Return the [X, Y] coordinate for the center point of the cell that contains the specified text.  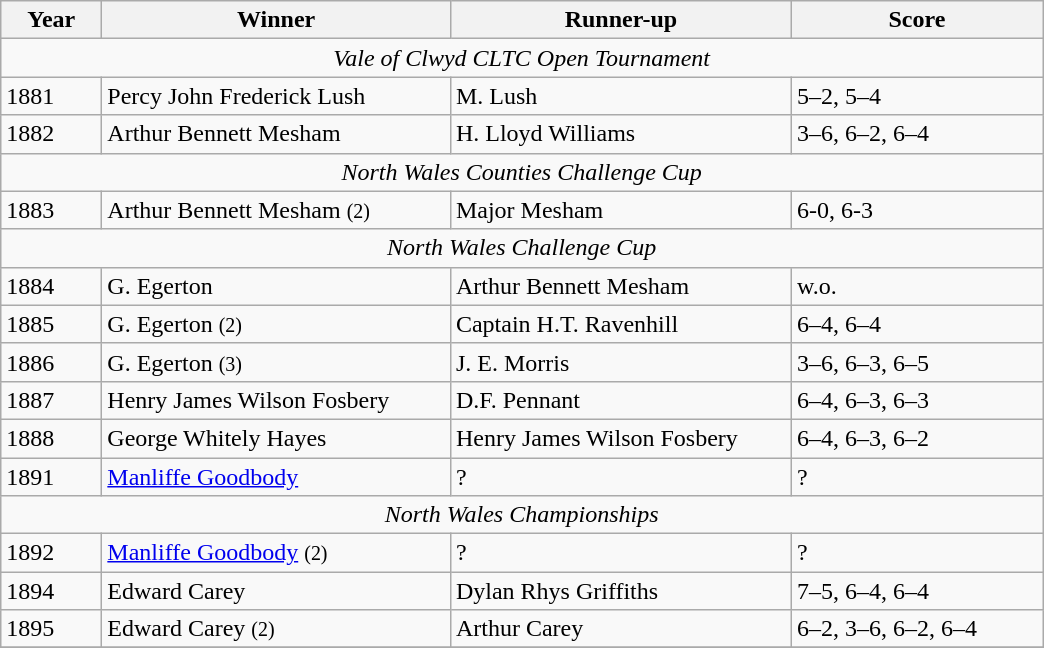
5–2, 5–4 [916, 96]
Runner-up [620, 20]
Vale of Clwyd CLTC Open Tournament [522, 58]
w.o. [916, 286]
1882 [52, 134]
3–6, 6–3, 6–5 [916, 362]
Major Mesham [620, 210]
North Wales Championships [522, 515]
1894 [52, 591]
Score [916, 20]
6–4, 6–3, 6–3 [916, 400]
Captain H.T. Ravenhill [620, 324]
George Whitely Hayes [276, 438]
Winner [276, 20]
1886 [52, 362]
3–6, 6–2, 6–4 [916, 134]
1881 [52, 96]
6–2, 3–6, 6–2, 6–4 [916, 629]
6-0, 6-3 [916, 210]
North Wales Challenge Cup [522, 248]
6–4, 6–3, 6–2 [916, 438]
1888 [52, 438]
G. Egerton (3) [276, 362]
1892 [52, 553]
Percy John Frederick Lush [276, 96]
North Wales Counties Challenge Cup [522, 172]
Arthur Carey [620, 629]
1887 [52, 400]
G. Egerton (2) [276, 324]
1884 [52, 286]
Manliffe Goodbody [276, 477]
M. Lush [620, 96]
Manliffe Goodbody (2) [276, 553]
Edward Carey (2) [276, 629]
J. E. Morris [620, 362]
H. Lloyd Williams [620, 134]
1891 [52, 477]
7–5, 6–4, 6–4 [916, 591]
1885 [52, 324]
6–4, 6–4 [916, 324]
Edward Carey [276, 591]
Year [52, 20]
Dylan Rhys Griffiths [620, 591]
D.F. Pennant [620, 400]
G. Egerton [276, 286]
1883 [52, 210]
1895 [52, 629]
Arthur Bennett Mesham (2) [276, 210]
